Pinpoint the cell where the given text exists, returning its (X, Y) midpoint coordinate. 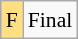
Final (50, 20)
F (12, 20)
